From the cell containing the given text, extract its center point as [X, Y] coordinate. 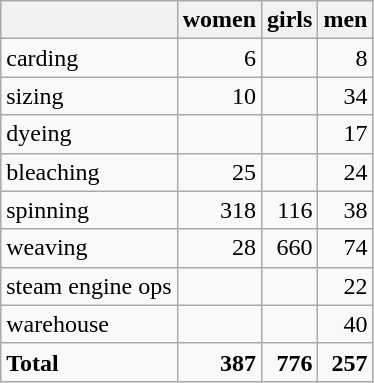
74 [346, 248]
bleaching [89, 172]
women [219, 20]
34 [346, 96]
776 [290, 362]
40 [346, 324]
660 [290, 248]
116 [290, 210]
Total [89, 362]
38 [346, 210]
warehouse [89, 324]
carding [89, 58]
spinning [89, 210]
24 [346, 172]
387 [219, 362]
25 [219, 172]
17 [346, 134]
257 [346, 362]
8 [346, 58]
girls [290, 20]
steam engine ops [89, 286]
dyeing [89, 134]
22 [346, 286]
sizing [89, 96]
28 [219, 248]
men [346, 20]
10 [219, 96]
6 [219, 58]
weaving [89, 248]
318 [219, 210]
